Return the [x, y] coordinate for the center point of the cell that contains the specified text.  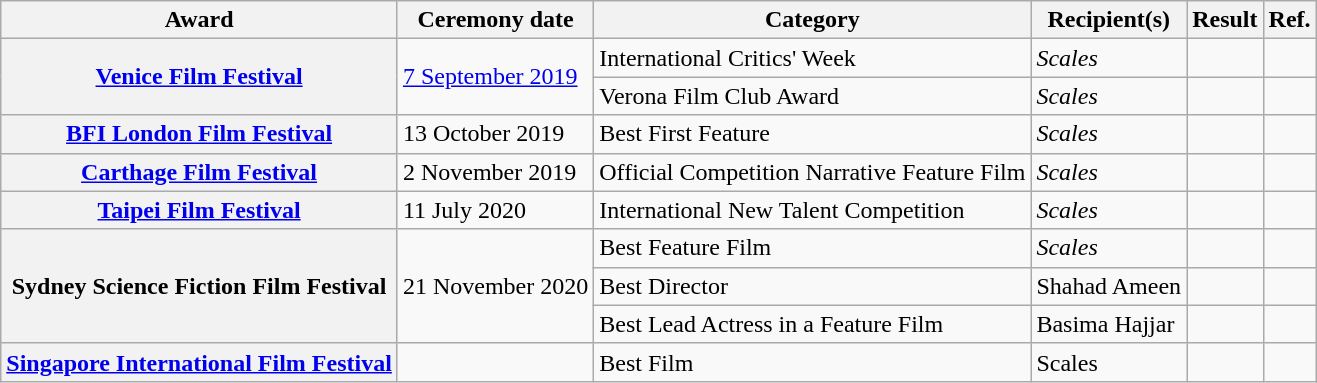
Basima Hajjar [1109, 324]
Ceremony date [495, 20]
Venice Film Festival [200, 77]
Best Film [812, 362]
International Critics' Week [812, 58]
Carthage Film Festival [200, 172]
Shahad Ameen [1109, 286]
Sydney Science Fiction Film Festival [200, 286]
Ref. [1290, 20]
21 November 2020 [495, 286]
Recipient(s) [1109, 20]
Category [812, 20]
Award [200, 20]
11 July 2020 [495, 210]
International New Talent Competition [812, 210]
Best First Feature [812, 134]
Official Competition Narrative Feature Film [812, 172]
2 November 2019 [495, 172]
13 October 2019 [495, 134]
7 September 2019 [495, 77]
Verona Film Club Award [812, 96]
Taipei Film Festival [200, 210]
Best Feature Film [812, 248]
Best Lead Actress in a Feature Film [812, 324]
Singapore International Film Festival [200, 362]
BFI London Film Festival [200, 134]
Best Director [812, 286]
Result [1225, 20]
